Identify which cell holds the provided text, then report its (X, Y) central coordinate. 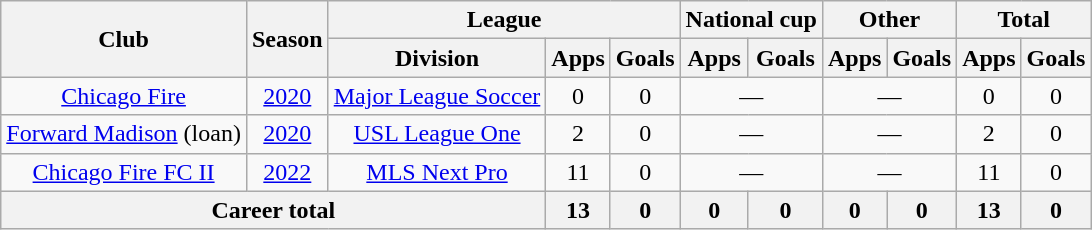
Career total (274, 210)
Chicago Fire (124, 96)
Total (1024, 20)
Chicago Fire FC II (124, 172)
MLS Next Pro (437, 172)
Other (889, 20)
National cup (751, 20)
USL League One (437, 134)
League (504, 20)
Club (124, 39)
Season (287, 39)
Division (437, 58)
Forward Madison (loan) (124, 134)
2022 (287, 172)
Major League Soccer (437, 96)
